Scan for the cell matching the given text and deliver its [x, y] coordinate at center. 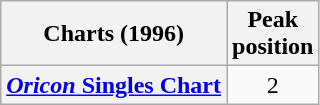
Peakposition [273, 34]
Oricon Singles Chart [114, 85]
Charts (1996) [114, 34]
2 [273, 85]
